Output the [X, Y] coordinate of the center of the cell containing the given text.  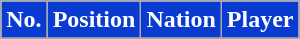
Position [94, 20]
Nation [181, 20]
Player [260, 20]
No. [24, 20]
